Detect which cell encompasses the target text, then output its (x, y) center coordinate. 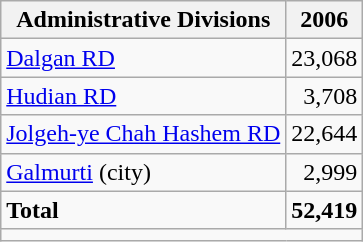
Hudian RD (144, 96)
2,999 (324, 172)
Dalgan RD (144, 58)
22,644 (324, 134)
2006 (324, 20)
52,419 (324, 210)
Galmurti (city) (144, 172)
Total (144, 210)
Jolgeh-ye Chah Hashem RD (144, 134)
Administrative Divisions (144, 20)
3,708 (324, 96)
23,068 (324, 58)
